Extract the [X, Y] coordinate from the center of the cell holding the provided text.  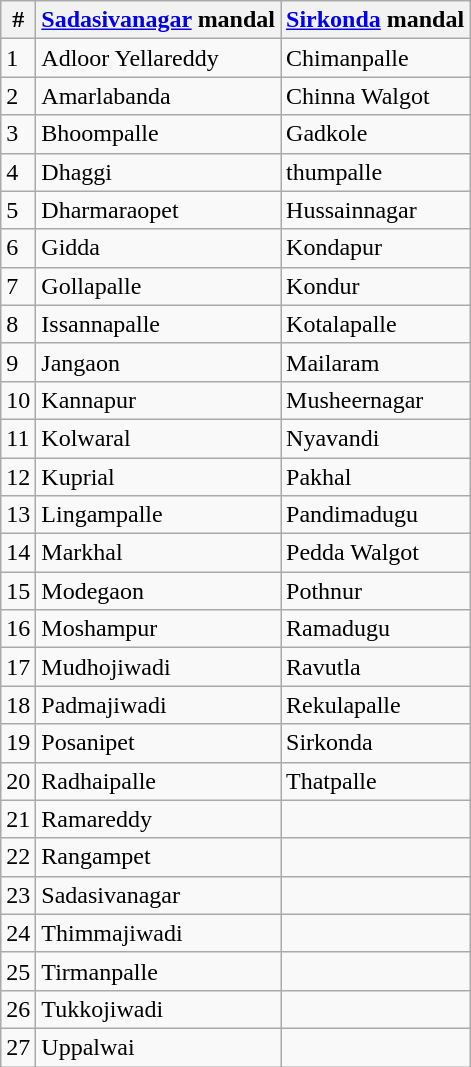
Sirkonda mandal [376, 20]
13 [18, 515]
Kondapur [376, 248]
19 [18, 743]
Uppalwai [158, 1047]
20 [18, 781]
Dhaggi [158, 172]
24 [18, 933]
Dharmaraopet [158, 210]
23 [18, 895]
Markhal [158, 553]
Thimmajiwadi [158, 933]
Issannapalle [158, 324]
Sirkonda [376, 743]
# [18, 20]
Jangaon [158, 362]
15 [18, 591]
Mailaram [376, 362]
Padmajiwadi [158, 705]
Tirmanpalle [158, 971]
Sadasivanagar [158, 895]
Chimanpalle [376, 58]
7 [18, 286]
10 [18, 400]
Kotalapalle [376, 324]
12 [18, 477]
Pandimadugu [376, 515]
Ramadugu [376, 629]
Hussainnagar [376, 210]
5 [18, 210]
Kannapur [158, 400]
thumpalle [376, 172]
Adloor Yellareddy [158, 58]
Kuprial [158, 477]
Posanipet [158, 743]
Gollapalle [158, 286]
3 [18, 134]
Musheernagar [376, 400]
Pakhal [376, 477]
Mudhojiwadi [158, 667]
1 [18, 58]
Nyavandi [376, 438]
4 [18, 172]
Rekulapalle [376, 705]
Pothnur [376, 591]
Bhoompalle [158, 134]
Radhaipalle [158, 781]
Kondur [376, 286]
Tukkojiwadi [158, 1009]
Lingampalle [158, 515]
Rangampet [158, 857]
Kolwaral [158, 438]
Pedda Walgot [376, 553]
26 [18, 1009]
11 [18, 438]
Moshampur [158, 629]
2 [18, 96]
21 [18, 819]
14 [18, 553]
Modegaon [158, 591]
Ramareddy [158, 819]
Gadkole [376, 134]
22 [18, 857]
Chinna Walgot [376, 96]
17 [18, 667]
Sadasivanagar mandal [158, 20]
16 [18, 629]
8 [18, 324]
18 [18, 705]
Ravutla [376, 667]
27 [18, 1047]
9 [18, 362]
Gidda [158, 248]
25 [18, 971]
Amarlabanda [158, 96]
Thatpalle [376, 781]
6 [18, 248]
